Detect which cell encompasses the target text, then output its (x, y) center coordinate. 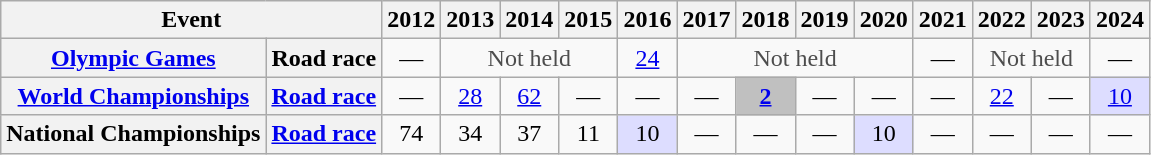
2016 (648, 20)
National Championships (134, 134)
2012 (412, 20)
24 (648, 58)
2014 (530, 20)
World Championships (134, 96)
Olympic Games (134, 58)
62 (530, 96)
22 (1002, 96)
34 (470, 134)
2023 (1060, 20)
2020 (884, 20)
Event (192, 20)
2018 (766, 20)
28 (470, 96)
2022 (1002, 20)
2024 (1120, 20)
2017 (706, 20)
74 (412, 134)
2015 (588, 20)
2013 (470, 20)
2019 (824, 20)
2021 (942, 20)
37 (530, 134)
11 (588, 134)
2 (766, 96)
